Output the (x, y) coordinate of the center of the cell containing the given text.  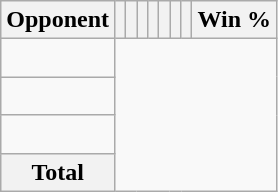
Opponent (58, 20)
Win % (234, 20)
Total (58, 172)
